Return the (x, y) coordinate for the center point of the cell that contains the specified text.  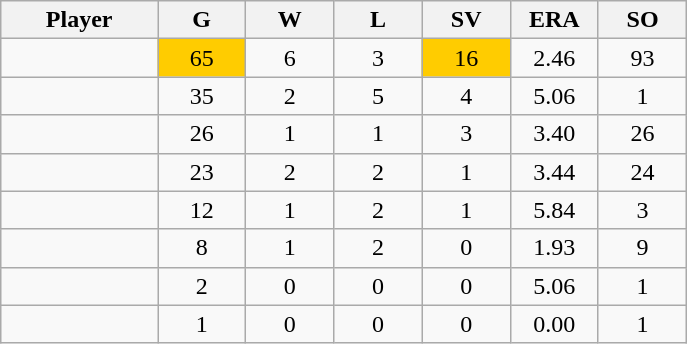
5.84 (554, 210)
4 (466, 96)
Player (80, 20)
93 (642, 58)
SV (466, 20)
6 (290, 58)
24 (642, 172)
G (202, 20)
9 (642, 248)
0.00 (554, 324)
2.46 (554, 58)
1.93 (554, 248)
35 (202, 96)
SO (642, 20)
3.44 (554, 172)
L (378, 20)
ERA (554, 20)
W (290, 20)
65 (202, 58)
5 (378, 96)
8 (202, 248)
12 (202, 210)
23 (202, 172)
16 (466, 58)
3.40 (554, 134)
